Output the (X, Y) coordinate of the center of the cell containing the given text.  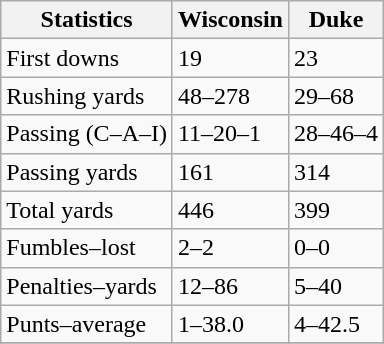
28–46–4 (336, 134)
0–0 (336, 248)
11–20–1 (230, 134)
4–42.5 (336, 324)
Wisconsin (230, 20)
23 (336, 58)
48–278 (230, 96)
Penalties–yards (87, 286)
Fumbles–lost (87, 248)
Duke (336, 20)
399 (336, 210)
Passing (C–A–I) (87, 134)
2–2 (230, 248)
Statistics (87, 20)
Total yards (87, 210)
314 (336, 172)
19 (230, 58)
Rushing yards (87, 96)
Punts–average (87, 324)
5–40 (336, 286)
161 (230, 172)
12–86 (230, 286)
Passing yards (87, 172)
446 (230, 210)
29–68 (336, 96)
First downs (87, 58)
1–38.0 (230, 324)
